Detect which cell encompasses the target text, then output its (x, y) center coordinate. 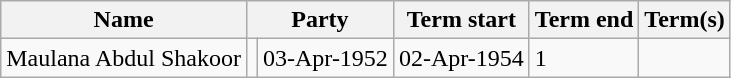
Term(s) (685, 20)
Name (124, 20)
1 (584, 58)
Term start (461, 20)
02-Apr-1954 (461, 58)
Term end (584, 20)
03-Apr-1952 (326, 58)
Maulana Abdul Shakoor (124, 58)
Party (320, 20)
